Provide the [X, Y] coordinate of the cell's center where the given text is located.  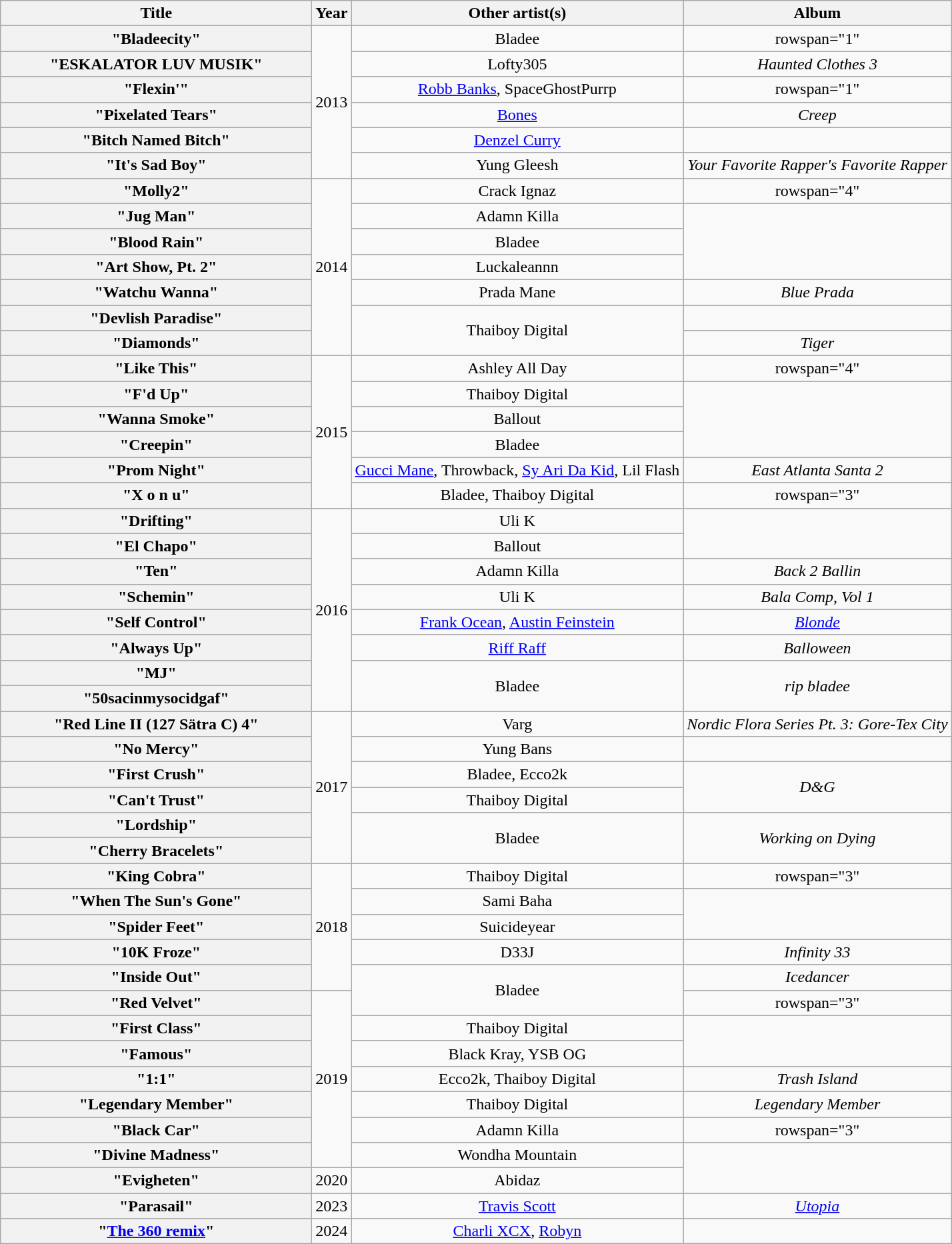
"Inside Out" [156, 977]
Bala Comp, Vol 1 [817, 597]
2023 [332, 1206]
"When The Sun's Gone" [156, 901]
2017 [332, 787]
"Always Up" [156, 647]
"1:1" [156, 1079]
Ashley All Day [517, 369]
D&G [817, 787]
Denzel Curry [517, 140]
Icedancer [817, 977]
Crack Ignaz [517, 191]
"X o n u" [156, 495]
Black Kray, YSB OG [517, 1053]
Wondha Mountain [517, 1155]
"F'd Up" [156, 394]
"Black Car" [156, 1130]
Ecco2k, Thaiboy Digital [517, 1079]
"Divine Madness" [156, 1155]
"ESKALATOR LUV MUSIK" [156, 64]
"Watchu Wanna" [156, 292]
Other artist(s) [517, 13]
"50sacinmysocidgaf" [156, 698]
D33J [517, 952]
Riff Raff [517, 647]
"Parasail" [156, 1206]
"Evigheten" [156, 1181]
Abidaz [517, 1181]
Bladee, Thaiboy Digital [517, 495]
"Creepin" [156, 445]
Back 2 Ballin [817, 571]
2015 [332, 432]
Haunted Clothes 3 [817, 64]
2018 [332, 927]
"Self Control" [156, 622]
Balloween [817, 647]
2014 [332, 267]
"Wanna Smoke" [156, 419]
"Diamonds" [156, 343]
"Famous" [156, 1053]
Year [332, 13]
"Red Velvet" [156, 1003]
"Devlish Paradise" [156, 318]
Suicideyear [517, 927]
Creep [817, 115]
Charli XCX, Robyn [517, 1231]
"10K Froze" [156, 952]
"Bladeecity" [156, 39]
"Like This" [156, 369]
"First Crush" [156, 775]
2016 [332, 609]
Blue Prada [817, 292]
"Cherry Bracelets" [156, 851]
"Legendary Member" [156, 1104]
Title [156, 13]
Gucci Mane, Throwback, Sy Ari Da Kid, Lil Flash [517, 470]
"Art Show, Pt. 2" [156, 267]
"King Cobra" [156, 876]
"Flexin'" [156, 89]
"MJ" [156, 673]
"Can't Trust" [156, 800]
"Pixelated Tears" [156, 115]
Tiger [817, 343]
Blonde [817, 622]
Lofty305 [517, 64]
Working on Dying [817, 838]
Infinity 33 [817, 952]
"Red Line II (127 Sätra C) 4" [156, 723]
Frank Ocean, Austin Feinstein [517, 622]
"Ten" [156, 571]
Your Favorite Rapper's Favorite Rapper [817, 165]
Robb Banks, SpaceGhostPurrp [517, 89]
2024 [332, 1231]
Bladee, Ecco2k [517, 775]
2020 [332, 1181]
Yung Gleesh [517, 165]
Luckaleannn [517, 267]
"Drifting" [156, 521]
Utopia [817, 1206]
Album [817, 13]
"Bitch Named Bitch" [156, 140]
"Jug Man" [156, 216]
Sami Baha [517, 901]
"Blood Rain" [156, 241]
"El Chapo" [156, 546]
"No Mercy" [156, 749]
Nordic Flora Series Pt. 3: Gore-Tex City [817, 723]
"Molly2" [156, 191]
"Schemin" [156, 597]
2019 [332, 1079]
Trash Island [817, 1079]
"Spider Feet" [156, 927]
Varg [517, 723]
"Lordship" [156, 825]
"It's Sad Boy" [156, 165]
Bones [517, 115]
Yung Bans [517, 749]
2013 [332, 102]
"The 360 remix" [156, 1231]
rip bladee [817, 685]
"First Class" [156, 1028]
"Prom Night" [156, 470]
Legendary Member [817, 1104]
Travis Scott [517, 1206]
East Atlanta Santa 2 [817, 470]
Prada Mane [517, 292]
